Return [x, y] of the center of cell containing provided text 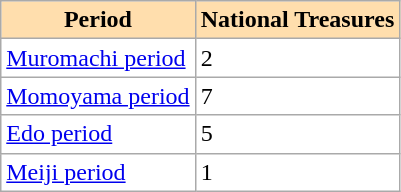
Period [98, 20]
Momoyama period [98, 96]
Meiji period [98, 172]
National Treasures [298, 20]
2 [298, 58]
Edo period [98, 134]
7 [298, 96]
1 [298, 172]
5 [298, 134]
Muromachi period [98, 58]
